Output the (x, y) coordinate of the center of the cell containing the given text.  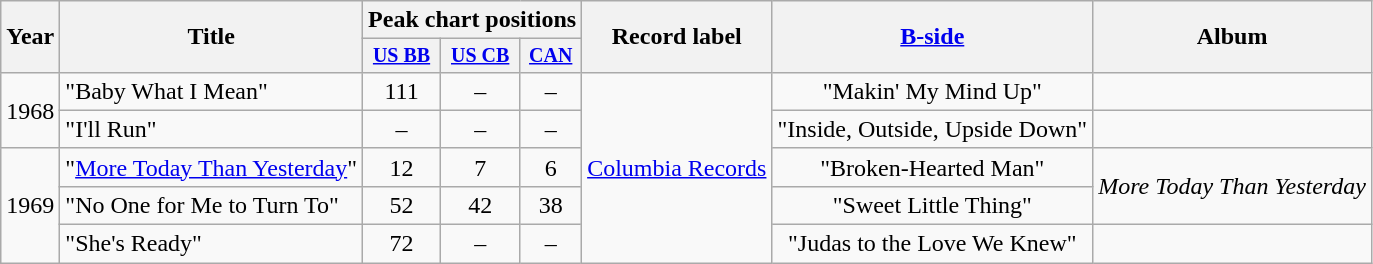
"Baby What I Mean" (212, 91)
111 (402, 91)
52 (402, 205)
"Inside, Outside, Upside Down" (932, 129)
1968 (30, 110)
"No One for Me to Turn To" (212, 205)
Album (1232, 37)
7 (480, 167)
"Sweet Little Thing" (932, 205)
38 (551, 205)
US CB (480, 56)
Peak chart positions (472, 20)
42 (480, 205)
"She's Ready" (212, 244)
Title (212, 37)
"Judas to the Love We Knew" (932, 244)
"More Today Than Yesterday" (212, 167)
Record label (677, 37)
12 (402, 167)
6 (551, 167)
Columbia Records (677, 167)
"Makin' My Mind Up" (932, 91)
1969 (30, 205)
"I'll Run" (212, 129)
US BB (402, 56)
More Today Than Yesterday (1232, 186)
"Broken-Hearted Man" (932, 167)
Year (30, 37)
72 (402, 244)
B-side (932, 37)
CAN (551, 56)
